From the cell containing the given text, extract its center point as [x, y] coordinate. 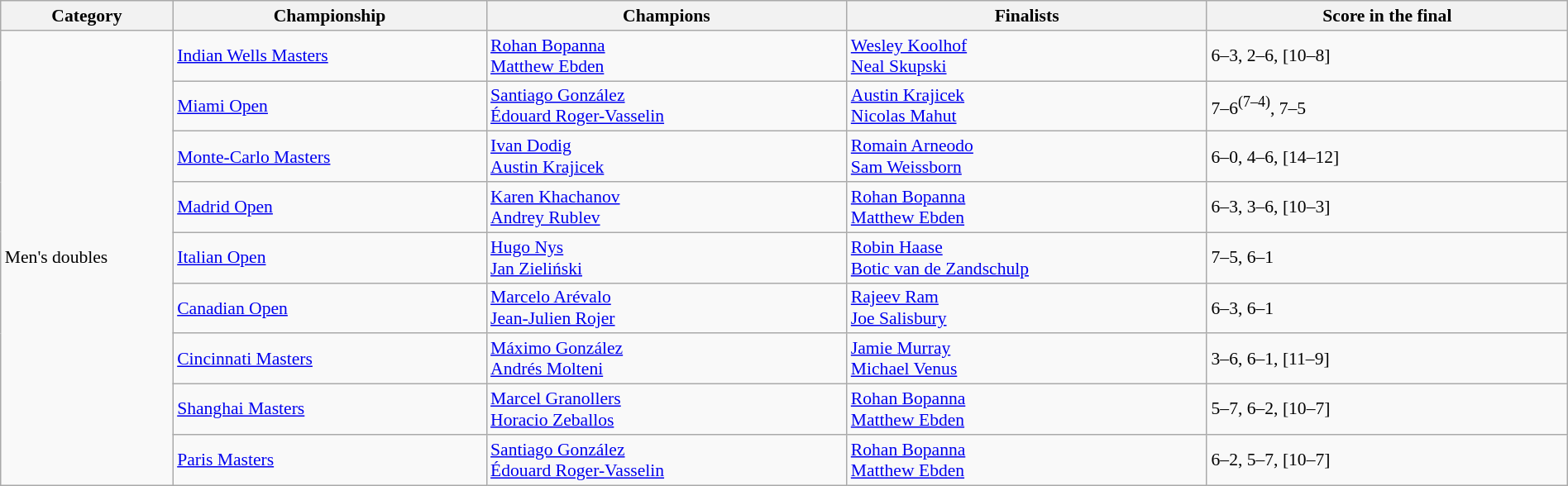
Category [87, 16]
6–3, 2–6, [10–8] [1387, 56]
Marcelo Arévalo Jean-Julien Rojer [667, 307]
Miami Open [329, 106]
Paris Masters [329, 460]
Wesley Koolhof Neal Skupski [1027, 56]
Romain Arneodo Sam Weissborn [1027, 157]
Indian Wells Masters [329, 56]
Madrid Open [329, 207]
5–7, 6–2, [10–7] [1387, 410]
Marcel Granollers Horacio Zeballos [667, 410]
Shanghai Masters [329, 410]
Finalists [1027, 16]
Ivan Dodig Austin Krajicek [667, 157]
7–6(7–4), 7–5 [1387, 106]
Jamie Murray Michael Venus [1027, 359]
6–3, 6–1 [1387, 307]
Monte-Carlo Masters [329, 157]
Canadian Open [329, 307]
6–0, 4–6, [14–12] [1387, 157]
3–6, 6–1, [11–9] [1387, 359]
Karen Khachanov Andrey Rublev [667, 207]
7–5, 6–1 [1387, 258]
Rajeev Ram Joe Salisbury [1027, 307]
Austin Krajicek Nicolas Mahut [1027, 106]
6–2, 5–7, [10–7] [1387, 460]
6–3, 3–6, [10–3] [1387, 207]
Máximo González Andrés Molteni [667, 359]
Cincinnati Masters [329, 359]
Men's doubles [87, 258]
Champions [667, 16]
Italian Open [329, 258]
Score in the final [1387, 16]
Hugo Nys Jan Zieliński [667, 258]
Championship [329, 16]
Robin Haase Botic van de Zandschulp [1027, 258]
